Find where the given text appears and provide that cell's center as [x, y] coordinate. 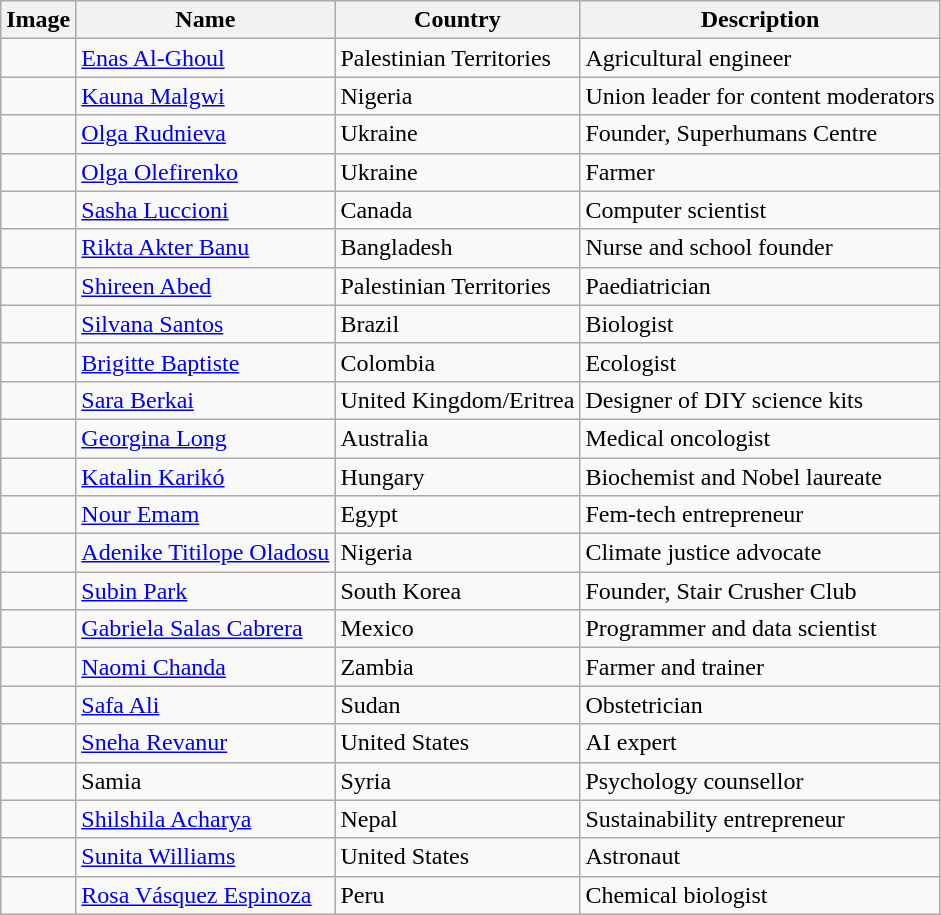
Astronaut [760, 857]
Union leader for content moderators [760, 96]
Image [38, 20]
Samia [206, 781]
Founder, Superhumans Centre [760, 134]
Mexico [458, 629]
Brigitte Baptiste [206, 362]
Name [206, 20]
Sara Berkai [206, 400]
Naomi Chanda [206, 667]
Biologist [760, 324]
Rosa Vásquez Espinoza [206, 895]
Ecologist [760, 362]
Georgina Long [206, 438]
Designer of DIY science kits [760, 400]
Gabriela Salas Cabrera [206, 629]
Kauna Malgwi [206, 96]
Colombia [458, 362]
Australia [458, 438]
Sunita Williams [206, 857]
Silvana Santos [206, 324]
Climate justice advocate [760, 553]
Fem-tech entrepreneur [760, 515]
Olga Rudnieva [206, 134]
Olga Olefirenko [206, 172]
United Kingdom/Eritrea [458, 400]
Adenike Titilope Oladosu [206, 553]
Psychology counsellor [760, 781]
Brazil [458, 324]
Farmer [760, 172]
Zambia [458, 667]
Peru [458, 895]
Nurse and school founder [760, 248]
Sustainability entrepreneur [760, 819]
Nepal [458, 819]
Enas Al-Ghoul [206, 58]
Chemical biologist [760, 895]
Paediatrician [760, 286]
Obstetrician [760, 705]
Syria [458, 781]
Hungary [458, 477]
Sneha Revanur [206, 743]
Medical oncologist [760, 438]
Shireen Abed [206, 286]
Nour Emam [206, 515]
AI expert [760, 743]
Egypt [458, 515]
Computer scientist [760, 210]
Safa Ali [206, 705]
Canada [458, 210]
Sudan [458, 705]
Bangladesh [458, 248]
Katalin Karikó [206, 477]
Subin Park [206, 591]
Programmer and data scientist [760, 629]
Biochemist and Nobel laureate [760, 477]
Country [458, 20]
Agricultural engineer [760, 58]
Founder, Stair Crusher Club [760, 591]
Farmer and trainer [760, 667]
Rikta Akter Banu [206, 248]
Description [760, 20]
South Korea [458, 591]
Shilshila Acharya [206, 819]
Sasha Luccioni [206, 210]
